Determine the [X, Y] coordinate at the center of the cell enclosing the given text.  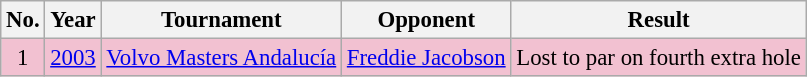
No. [23, 20]
Year [73, 20]
Result [658, 20]
1 [23, 58]
Volvo Masters Andalucía [221, 58]
2003 [73, 58]
Tournament [221, 20]
Freddie Jacobson [426, 58]
Lost to par on fourth extra hole [658, 58]
Opponent [426, 20]
